For the text-containing cell, return its midpoint in [X, Y] coordinate format. 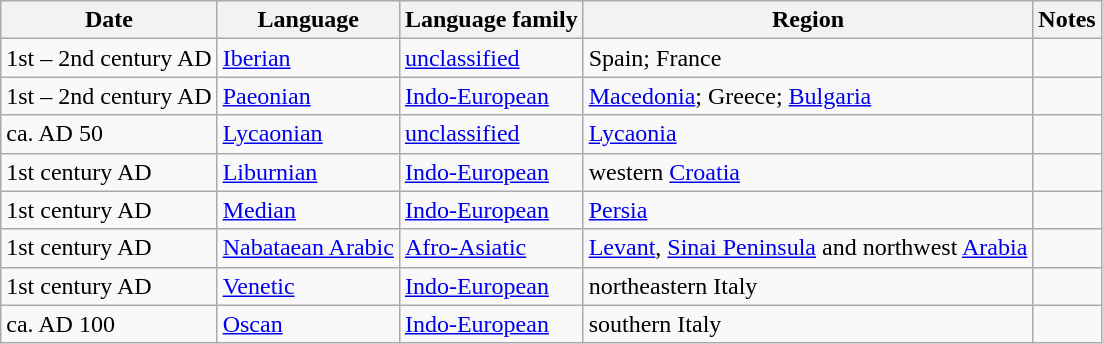
Spain; France [808, 58]
Venetic [308, 286]
western Croatia [808, 172]
Liburnian [308, 172]
Median [308, 210]
Macedonia; Greece; Bulgaria [808, 96]
Levant, Sinai Peninsula and northwest Arabia [808, 248]
Region [808, 20]
Date [109, 20]
Lycaonian [308, 134]
Lycaonia [808, 134]
Afro-Asiatic [491, 248]
northeastern Italy [808, 286]
southern Italy [808, 324]
Nabataean Arabic [308, 248]
Oscan [308, 324]
Language [308, 20]
Paeonian [308, 96]
ca. AD 100 [109, 324]
Iberian [308, 58]
Persia [808, 210]
Language family [491, 20]
ca. AD 50 [109, 134]
Notes [1067, 20]
